For the text-containing cell, return its midpoint in [X, Y] coordinate format. 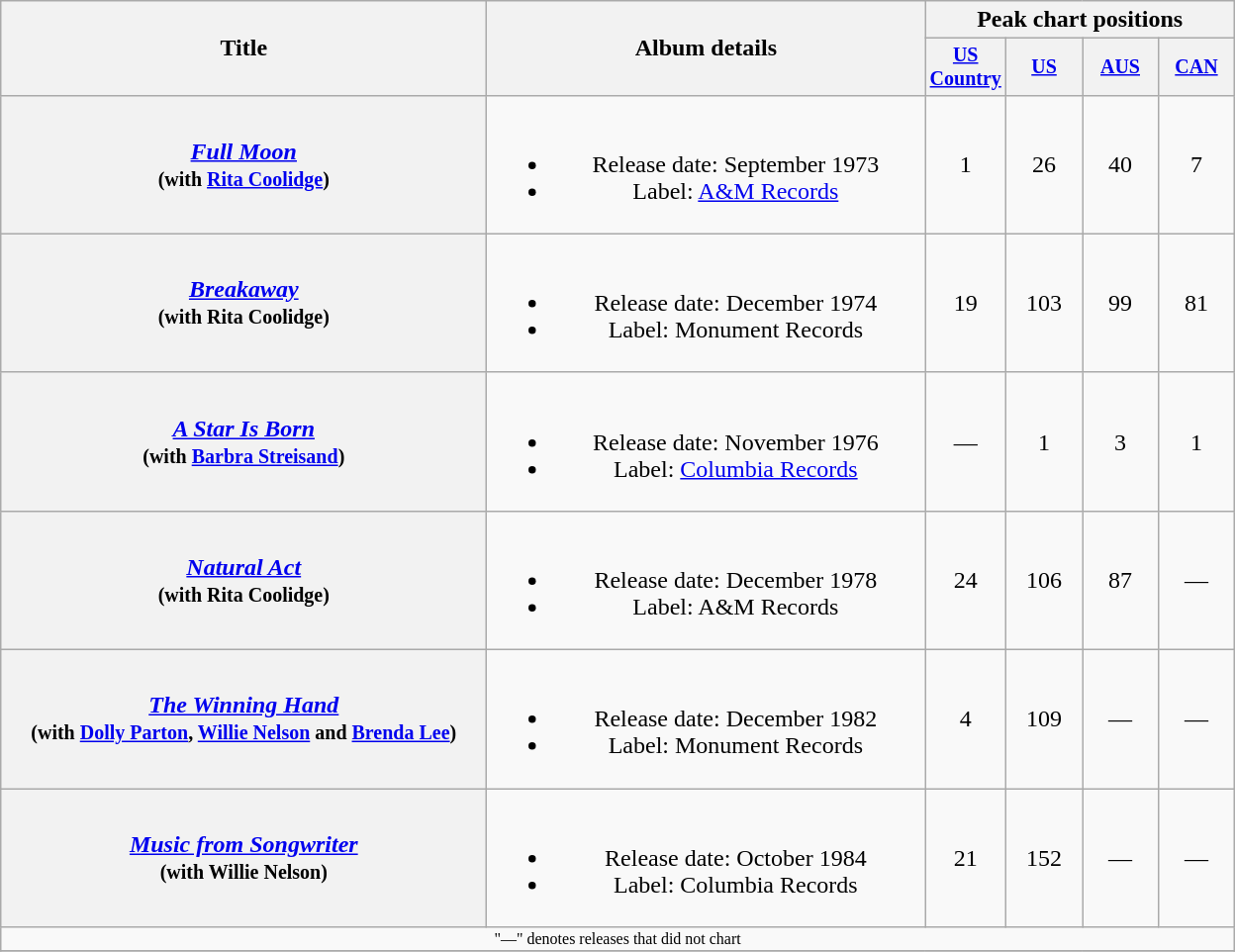
Title [243, 48]
109 [1045, 719]
3 [1120, 441]
CAN [1195, 67]
US Country [966, 67]
Release date: December 1982Label: Monument Records [707, 719]
81 [1195, 303]
"—" denotes releases that did not chart [617, 939]
21 [966, 858]
19 [966, 303]
AUS [1120, 67]
4 [966, 719]
106 [1045, 580]
Release date: December 1974Label: Monument Records [707, 303]
A Star Is Born(with Barbra Streisand) [243, 441]
The Winning Hand(with Dolly Parton, Willie Nelson and Brenda Lee) [243, 719]
Release date: November 1976Label: Columbia Records [707, 441]
87 [1120, 580]
Release date: December 1978Label: A&M Records [707, 580]
99 [1120, 303]
Breakaway(with Rita Coolidge) [243, 303]
26 [1045, 164]
24 [966, 580]
Release date: October 1984Label: Columbia Records [707, 858]
Album details [707, 48]
Music from Songwriter(with Willie Nelson) [243, 858]
Natural Act(with Rita Coolidge) [243, 580]
7 [1195, 164]
40 [1120, 164]
Full Moon(with Rita Coolidge) [243, 164]
103 [1045, 303]
Release date: September 1973Label: A&M Records [707, 164]
152 [1045, 858]
Peak chart positions [1081, 20]
US [1045, 67]
